Capture the cell that displays the provided text and extract its (x, y) central coordinate. 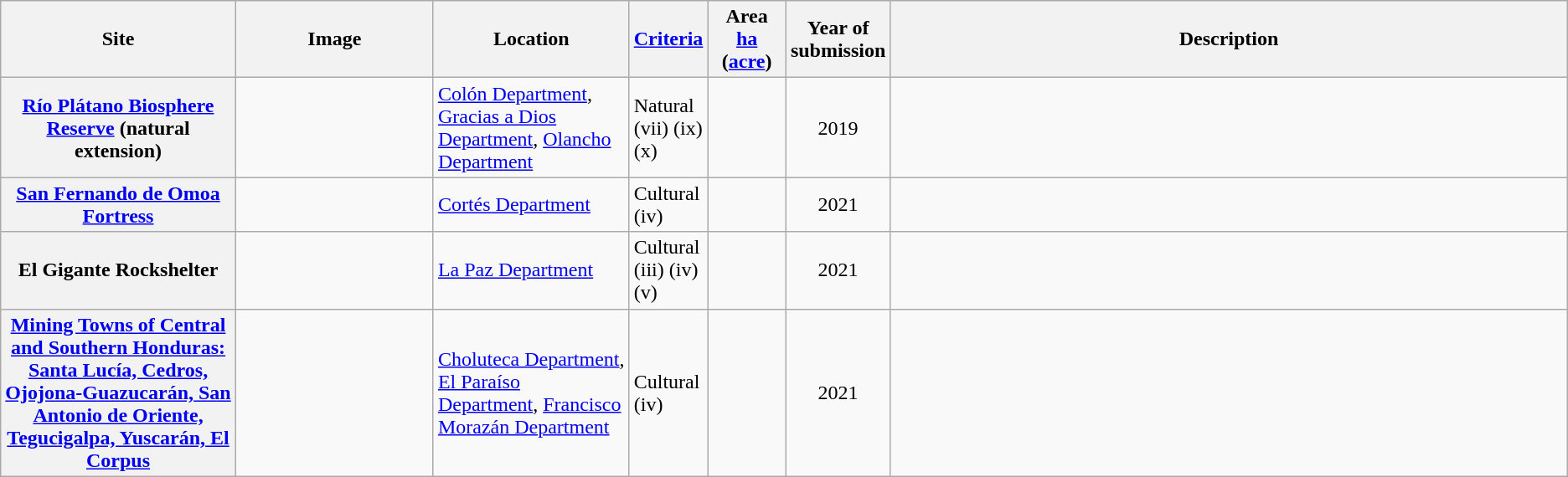
Site (119, 39)
La Paz Department (531, 270)
Image (334, 39)
Río Plátano Biosphere Reserve (natural extension) (119, 127)
Location (531, 39)
El Gigante Rockshelter (119, 270)
Cultural (iii) (iv) (v) (668, 270)
Natural (vii) (ix) (x) (668, 127)
Year of submission (838, 39)
Areaha (acre) (747, 39)
Criteria (668, 39)
Choluteca Department, El Paraíso Department, Francisco Morazán Department (531, 392)
Description (1229, 39)
San Fernando de Omoa Fortress (119, 204)
Mining Towns of Central and Southern Honduras: Santa Lucía, Cedros, Ojojona-Guazucarán, San Antonio de Oriente, Tegucigalpa, Yuscarán, El Corpus (119, 392)
2019 (838, 127)
Colón Department, Gracias a Dios Department, Olancho Department (531, 127)
Cortés Department (531, 204)
